From the cell containing the given text, extract its center point as [x, y] coordinate. 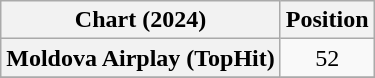
Moldova Airplay (TopHit) [141, 58]
Position [327, 20]
Chart (2024) [141, 20]
52 [327, 58]
